Return the (x, y) coordinate for the center point of the cell that contains the specified text.  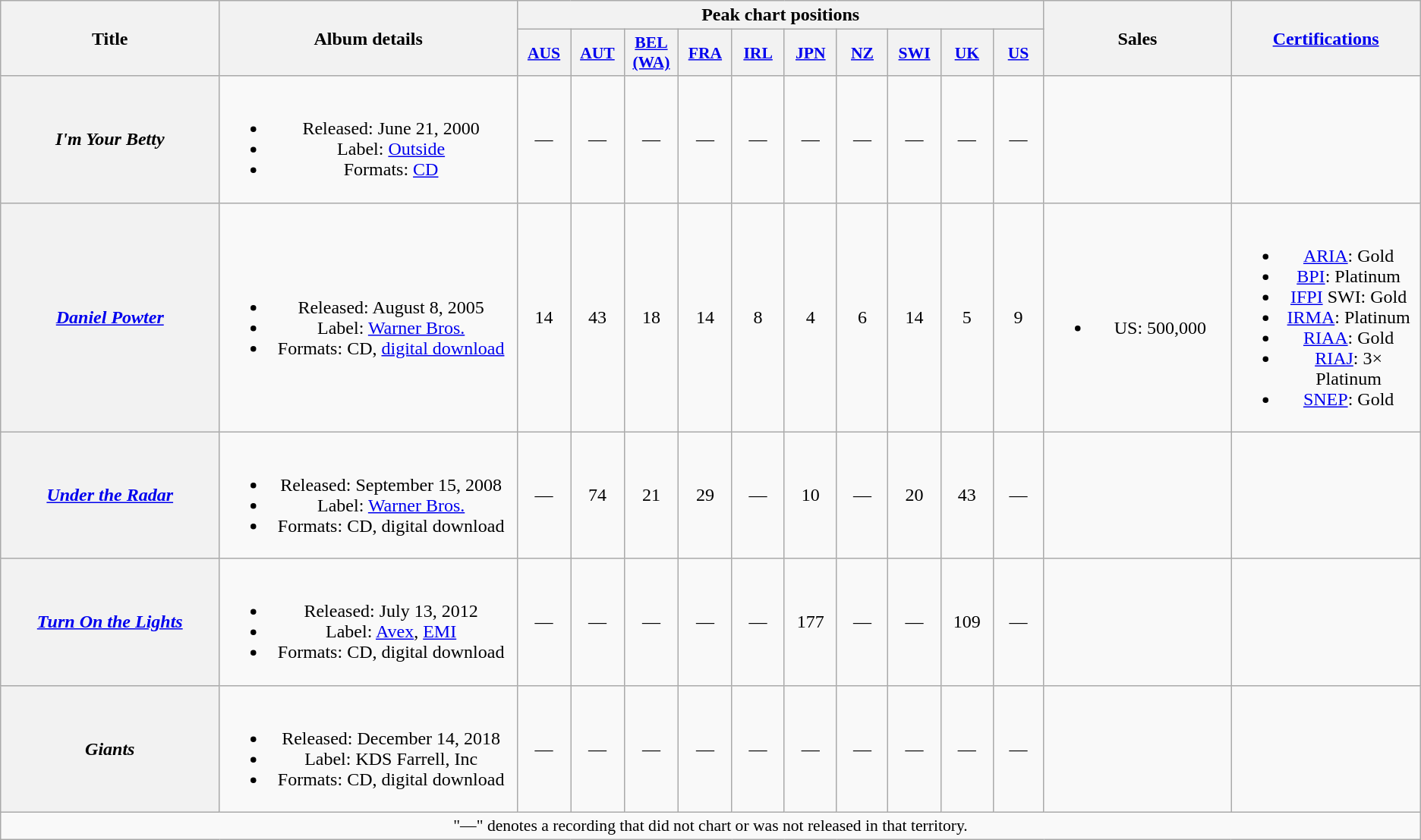
SWI (915, 53)
Released: June 21, 2000Label: OutsideFormats: CD (369, 140)
IRL (758, 53)
UK (967, 53)
Album details (369, 38)
6 (862, 317)
ARIA: GoldBPI: PlatinumIFPI SWI: GoldIRMA: PlatinumRIAA: GoldRIAJ: 3× PlatinumSNEP: Gold (1325, 317)
Released: July 13, 2012Label: Avex, EMIFormats: CD, digital download (369, 622)
177 (811, 622)
BEL(WA) (651, 53)
I'm Your Betty (110, 140)
Released: September 15, 2008Label: Warner Bros.Formats: CD, digital download (369, 495)
FRA (705, 53)
Title (110, 38)
20 (915, 495)
10 (811, 495)
4 (811, 317)
29 (705, 495)
8 (758, 317)
"—" denotes a recording that did not chart or was not released in that territory. (710, 826)
US: 500,000 (1137, 317)
Certifications (1325, 38)
Giants (110, 748)
18 (651, 317)
Under the Radar (110, 495)
NZ (862, 53)
9 (1019, 317)
5 (967, 317)
Released: December 14, 2018Label: KDS Farrell, IncFormats: CD, digital download (369, 748)
Released: August 8, 2005Label: Warner Bros.Formats: CD, digital download (369, 317)
AUS (544, 53)
AUT (598, 53)
Turn On the Lights (110, 622)
21 (651, 495)
Daniel Powter (110, 317)
JPN (811, 53)
Sales (1137, 38)
US (1019, 53)
Peak chart positions (780, 15)
109 (967, 622)
74 (598, 495)
